Determine the [x, y] coordinate at the center of the cell enclosing the given text.  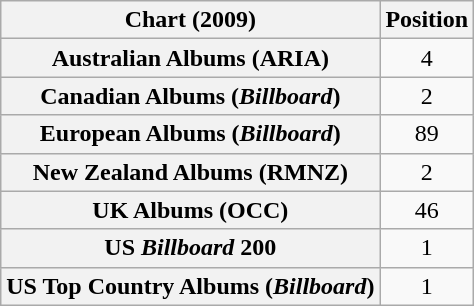
US Billboard 200 [190, 248]
46 [427, 210]
Chart (2009) [190, 20]
Australian Albums (ARIA) [190, 58]
US Top Country Albums (Billboard) [190, 286]
Position [427, 20]
89 [427, 134]
New Zealand Albums (RMNZ) [190, 172]
Canadian Albums (Billboard) [190, 96]
European Albums (Billboard) [190, 134]
4 [427, 58]
UK Albums (OCC) [190, 210]
